From the cell containing the given text, extract its center point as (X, Y) coordinate. 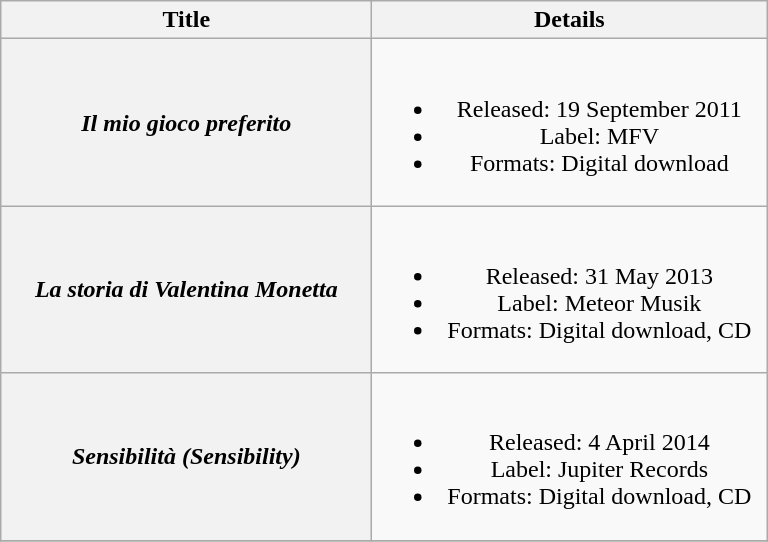
Released: 19 September 2011Label: MFVFormats: Digital download (570, 122)
Released: 4 April 2014Label: Jupiter RecordsFormats: Digital download, CD (570, 456)
Details (570, 20)
Il mio gioco preferito (186, 122)
Title (186, 20)
Released: 31 May 2013Label: Meteor MusikFormats: Digital download, CD (570, 290)
Sensibilità (Sensibility) (186, 456)
La storia di Valentina Monetta (186, 290)
